Determine the (X, Y) coordinate at the center of the cell enclosing the given text.  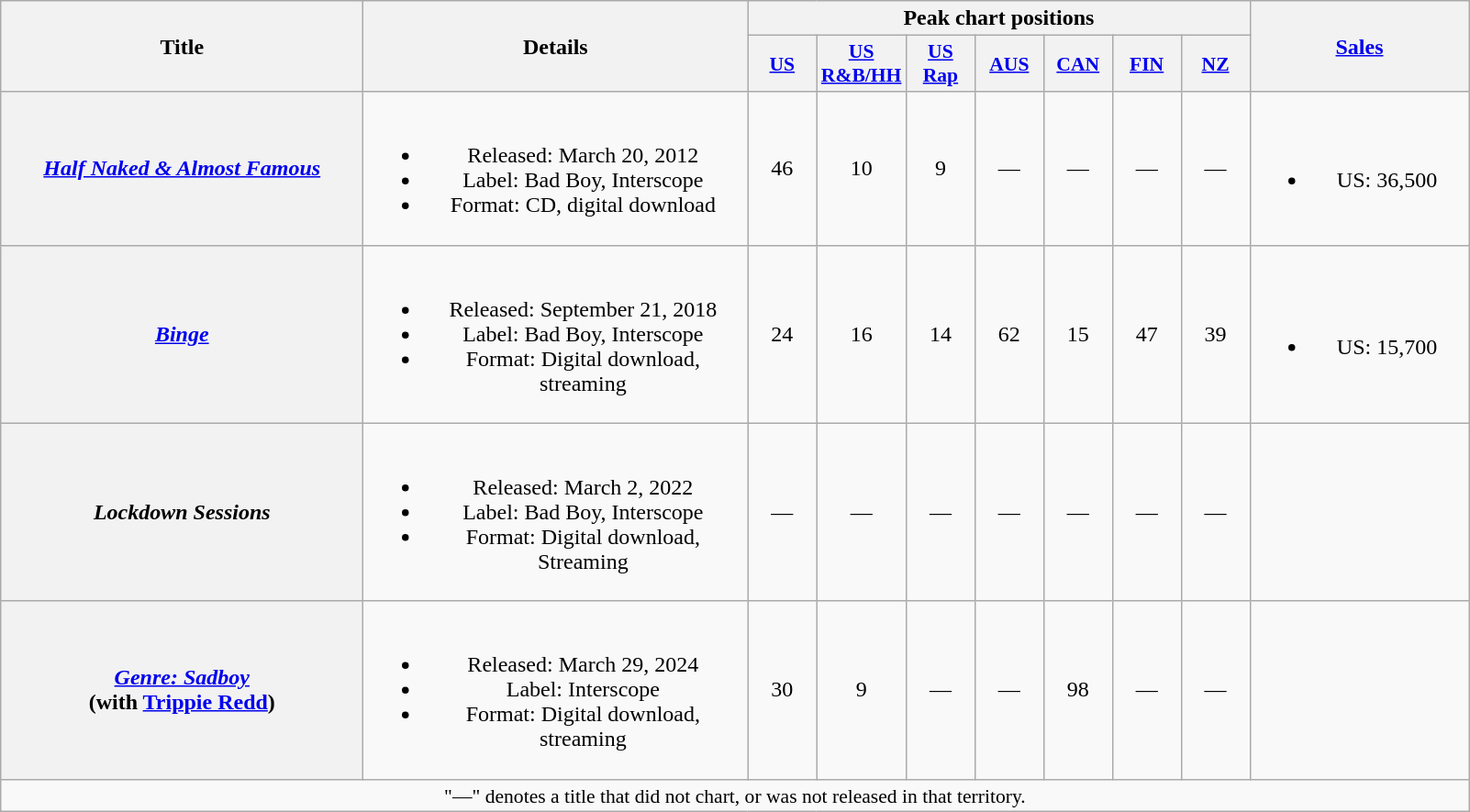
Title (182, 46)
Released: March 29, 2024Label: InterscopeFormat: Digital download, streaming (556, 690)
24 (782, 334)
39 (1215, 334)
Details (556, 46)
14 (940, 334)
46 (782, 169)
Released: March 20, 2012Label: Bad Boy, InterscopeFormat: CD, digital download (556, 169)
CAN (1077, 64)
30 (782, 690)
Half Naked & Almost Famous (182, 169)
15 (1077, 334)
US: 15,700 (1360, 334)
Binge (182, 334)
98 (1077, 690)
AUS (1009, 64)
US: 36,500 (1360, 169)
16 (862, 334)
47 (1147, 334)
"—" denotes a title that did not chart, or was not released in that territory. (735, 795)
Sales (1360, 46)
US R&B/HH (862, 64)
FIN (1147, 64)
Released: March 2, 2022Label: Bad Boy, InterscopeFormat: Digital download, Streaming (556, 512)
Genre: Sadboy (with Trippie Redd) (182, 690)
NZ (1215, 64)
Lockdown Sessions (182, 512)
Released: September 21, 2018Label: Bad Boy, InterscopeFormat: Digital download, streaming (556, 334)
62 (1009, 334)
10 (862, 169)
US Rap (940, 64)
Peak chart positions (998, 18)
US (782, 64)
